Provide the (x, y) coordinate of the cell's center where the given text is located.  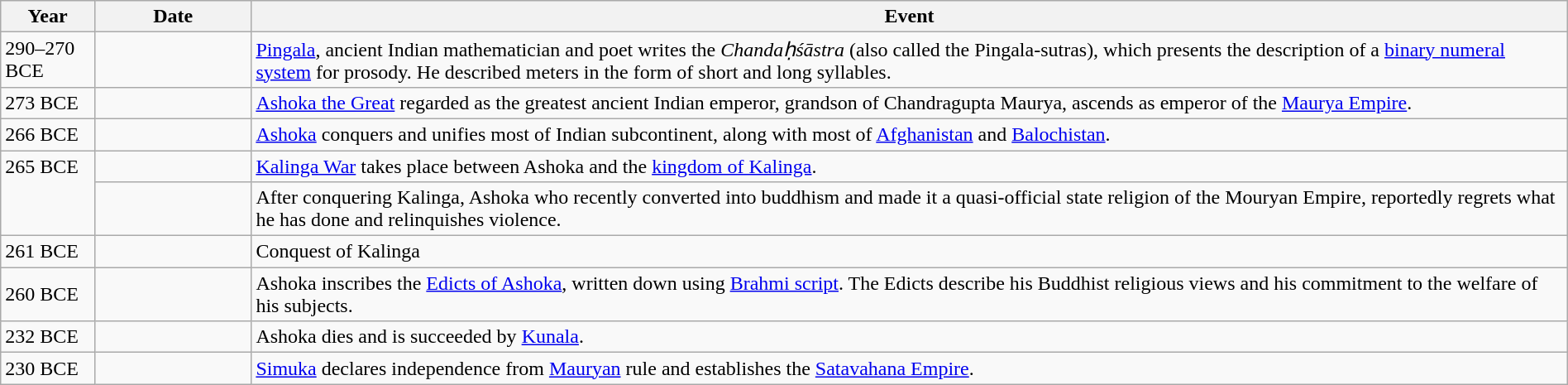
232 BCE (48, 337)
273 BCE (48, 103)
266 BCE (48, 134)
260 BCE (48, 295)
Simuka declares independence from Mauryan rule and establishes the Satavahana Empire. (910, 368)
290–270 BCE (48, 60)
Event (910, 17)
Kalinga War takes place between Ashoka and the kingdom of Kalinga. (910, 166)
Ashoka conquers and unifies most of Indian subcontinent, along with most of Afghanistan and Balochistan. (910, 134)
Year (48, 17)
230 BCE (48, 368)
265 BCE (48, 194)
Date (172, 17)
Ashoka dies and is succeeded by Kunala. (910, 337)
261 BCE (48, 252)
Ashoka the Great regarded as the greatest ancient Indian emperor, grandson of Chandragupta Maurya, ascends as emperor of the Maurya Empire. (910, 103)
Conquest of Kalinga (910, 252)
